Extract the [x, y] coordinate from the center of the cell holding the provided text.  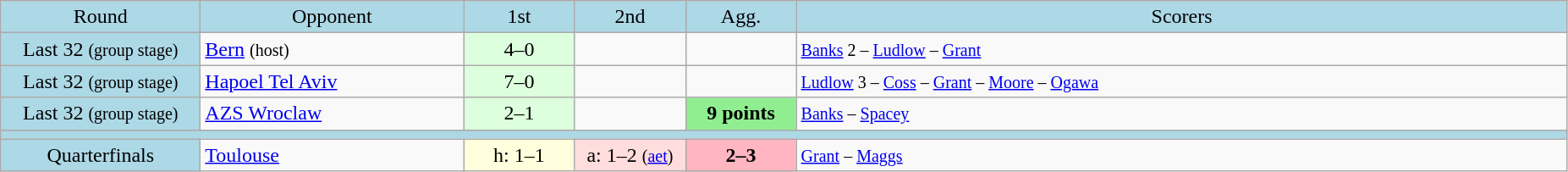
2nd [630, 17]
Scorers [1181, 17]
7–0 [520, 81]
Bern (host) [332, 49]
Quarterfinals [101, 155]
Toulouse [332, 155]
Ludlow 3 – Coss – Grant – Moore – Ogawa [1181, 81]
AZS Wroclaw [332, 114]
Grant – Maggs [1181, 155]
Agg. [741, 17]
Opponent [332, 17]
Hapoel Tel Aviv [332, 81]
Round [101, 17]
1st [520, 17]
h: 1–1 [520, 155]
a: 1–2 (aet) [630, 155]
9 points [741, 114]
Banks – Spacey [1181, 114]
Banks 2 – Ludlow – Grant [1181, 49]
2–1 [520, 114]
4–0 [520, 49]
2–3 [741, 155]
